Locate the cell with the specified text and output its (x, y) center coordinate. 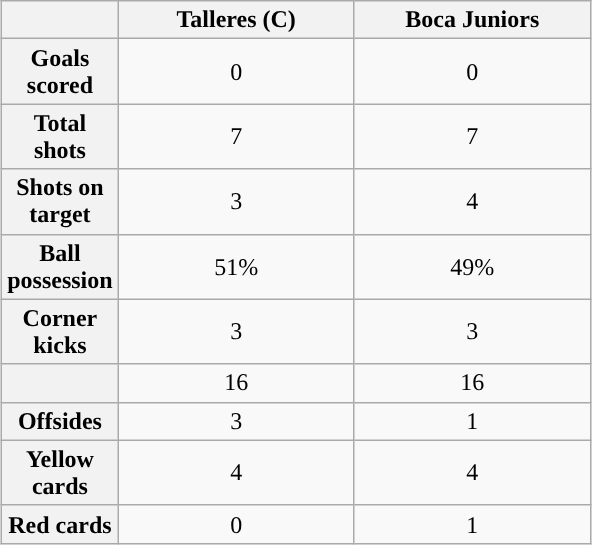
Offsides (60, 421)
Boca Juniors (472, 20)
Total shots (60, 136)
Yellow cards (60, 472)
Shots on target (60, 202)
Goals scored (60, 72)
51% (236, 266)
Ball possession (60, 266)
49% (472, 266)
Talleres (C) (236, 20)
Corner kicks (60, 332)
Red cards (60, 524)
